For the text-containing cell, return its midpoint in [x, y] coordinate format. 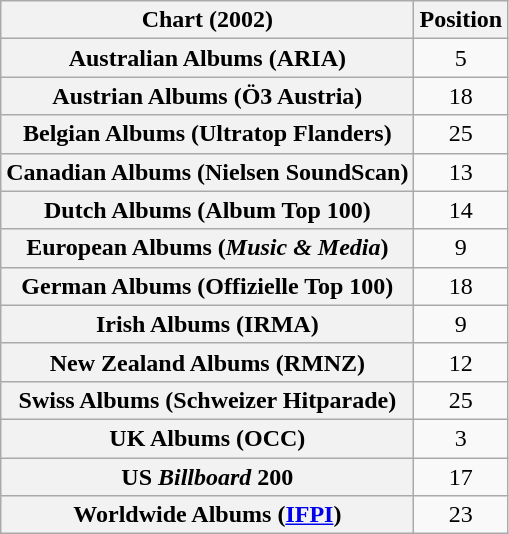
Chart (2002) [208, 20]
5 [461, 58]
US Billboard 200 [208, 477]
Swiss Albums (Schweizer Hitparade) [208, 400]
New Zealand Albums (RMNZ) [208, 362]
Dutch Albums (Album Top 100) [208, 210]
17 [461, 477]
Australian Albums (ARIA) [208, 58]
12 [461, 362]
UK Albums (OCC) [208, 438]
23 [461, 515]
3 [461, 438]
German Albums (Offizielle Top 100) [208, 286]
14 [461, 210]
Irish Albums (IRMA) [208, 324]
Worldwide Albums (IFPI) [208, 515]
Belgian Albums (Ultratop Flanders) [208, 134]
Position [461, 20]
European Albums (Music & Media) [208, 248]
Canadian Albums (Nielsen SoundScan) [208, 172]
Austrian Albums (Ö3 Austria) [208, 96]
13 [461, 172]
